Determine the (X, Y) coordinate at the center of the cell enclosing the given text.  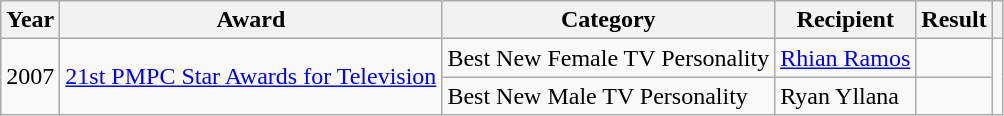
Category (608, 20)
2007 (30, 77)
Best New Male TV Personality (608, 96)
Year (30, 20)
Result (954, 20)
Rhian Ramos (846, 58)
Best New Female TV Personality (608, 58)
21st PMPC Star Awards for Television (251, 77)
Recipient (846, 20)
Ryan Yllana (846, 96)
Award (251, 20)
